Output the [X, Y] coordinate of the center of the cell containing the given text.  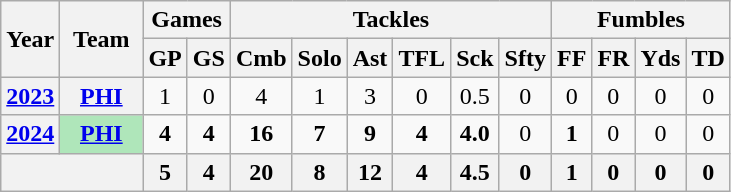
Team [102, 39]
Ast [370, 58]
GS [208, 58]
7 [320, 134]
Solo [320, 58]
4.0 [475, 134]
TD [708, 58]
Sck [475, 58]
2023 [30, 96]
0.5 [475, 96]
Sfty [525, 58]
FR [614, 58]
FF [571, 58]
TFL [422, 58]
Yds [660, 58]
3 [370, 96]
Games [186, 20]
9 [370, 134]
5 [165, 172]
GP [165, 58]
16 [261, 134]
8 [320, 172]
Year [30, 39]
2024 [30, 134]
4.5 [475, 172]
Fumbles [640, 20]
12 [370, 172]
Tackles [390, 20]
Cmb [261, 58]
20 [261, 172]
